For the text-containing cell, return its midpoint in [x, y] coordinate format. 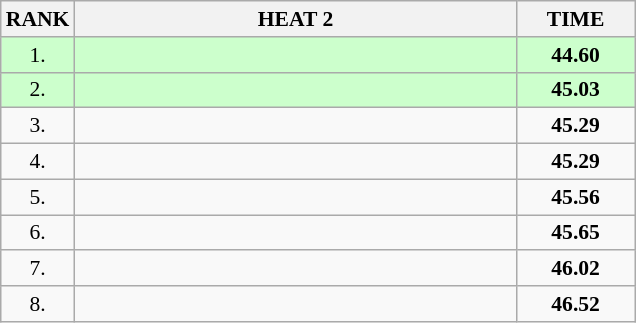
3. [38, 126]
4. [38, 162]
8. [38, 304]
46.52 [576, 304]
5. [38, 197]
2. [38, 90]
46.02 [576, 269]
45.03 [576, 90]
45.56 [576, 197]
7. [38, 269]
HEAT 2 [295, 19]
44.60 [576, 55]
45.65 [576, 233]
6. [38, 233]
TIME [576, 19]
RANK [38, 19]
1. [38, 55]
